Identify which cell holds the provided text, then report its (X, Y) central coordinate. 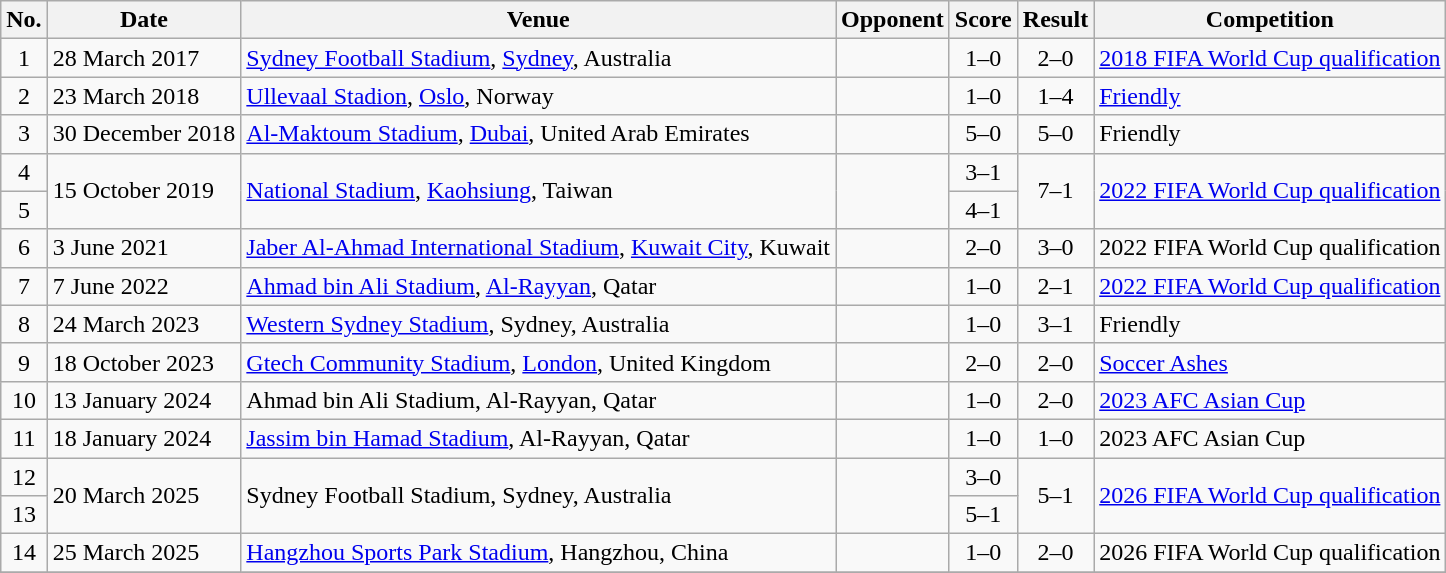
9 (24, 362)
Gtech Community Stadium, London, United Kingdom (538, 362)
Competition (1270, 20)
12 (24, 477)
14 (24, 553)
1–4 (1055, 96)
Score (983, 20)
No. (24, 20)
National Stadium, Kaohsiung, Taiwan (538, 191)
23 March 2018 (144, 96)
Hangzhou Sports Park Stadium, Hangzhou, China (538, 553)
Date (144, 20)
13 (24, 515)
6 (24, 248)
7–1 (1055, 191)
3 (24, 134)
Jassim bin Hamad Stadium, Al-Rayyan, Qatar (538, 438)
2018 FIFA World Cup qualification (1270, 58)
8 (24, 324)
10 (24, 400)
Western Sydney Stadium, Sydney, Australia (538, 324)
Soccer Ashes (1270, 362)
Ullevaal Stadion, Oslo, Norway (538, 96)
3 June 2021 (144, 248)
7 (24, 286)
25 March 2025 (144, 553)
2–1 (1055, 286)
24 March 2023 (144, 324)
20 March 2025 (144, 496)
7 June 2022 (144, 286)
18 October 2023 (144, 362)
Venue (538, 20)
30 December 2018 (144, 134)
4–1 (983, 210)
Al-Maktoum Stadium, Dubai, United Arab Emirates (538, 134)
15 October 2019 (144, 191)
Jaber Al-Ahmad International Stadium, Kuwait City, Kuwait (538, 248)
Opponent (893, 20)
1 (24, 58)
18 January 2024 (144, 438)
2 (24, 96)
11 (24, 438)
Result (1055, 20)
28 March 2017 (144, 58)
5 (24, 210)
13 January 2024 (144, 400)
4 (24, 172)
